Return the (X, Y) coordinate for the center point of the cell that contains the specified text.  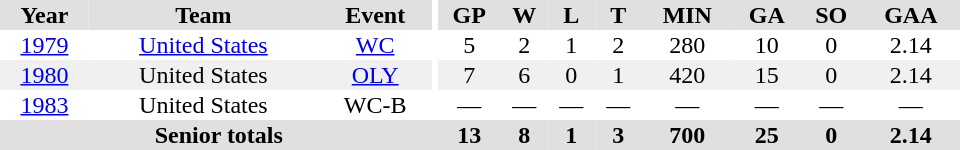
SO (832, 15)
5 (470, 45)
7 (470, 75)
Team (204, 15)
T (618, 15)
700 (688, 135)
6 (524, 75)
GAA (911, 15)
13 (470, 135)
280 (688, 45)
L (572, 15)
420 (688, 75)
Senior totals (219, 135)
8 (524, 135)
25 (767, 135)
1979 (44, 45)
1980 (44, 75)
15 (767, 75)
1983 (44, 105)
WC (375, 45)
OLY (375, 75)
W (524, 15)
GP (470, 15)
Year (44, 15)
10 (767, 45)
WC-B (375, 105)
GA (767, 15)
Event (375, 15)
MIN (688, 15)
3 (618, 135)
